Identify which cell holds the provided text, then report its (x, y) central coordinate. 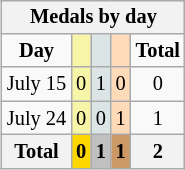
Medals by day (94, 17)
July 15 (36, 84)
July 24 (36, 118)
2 (158, 152)
Day (36, 51)
